Detect which cell encompasses the target text, then output its (X, Y) center coordinate. 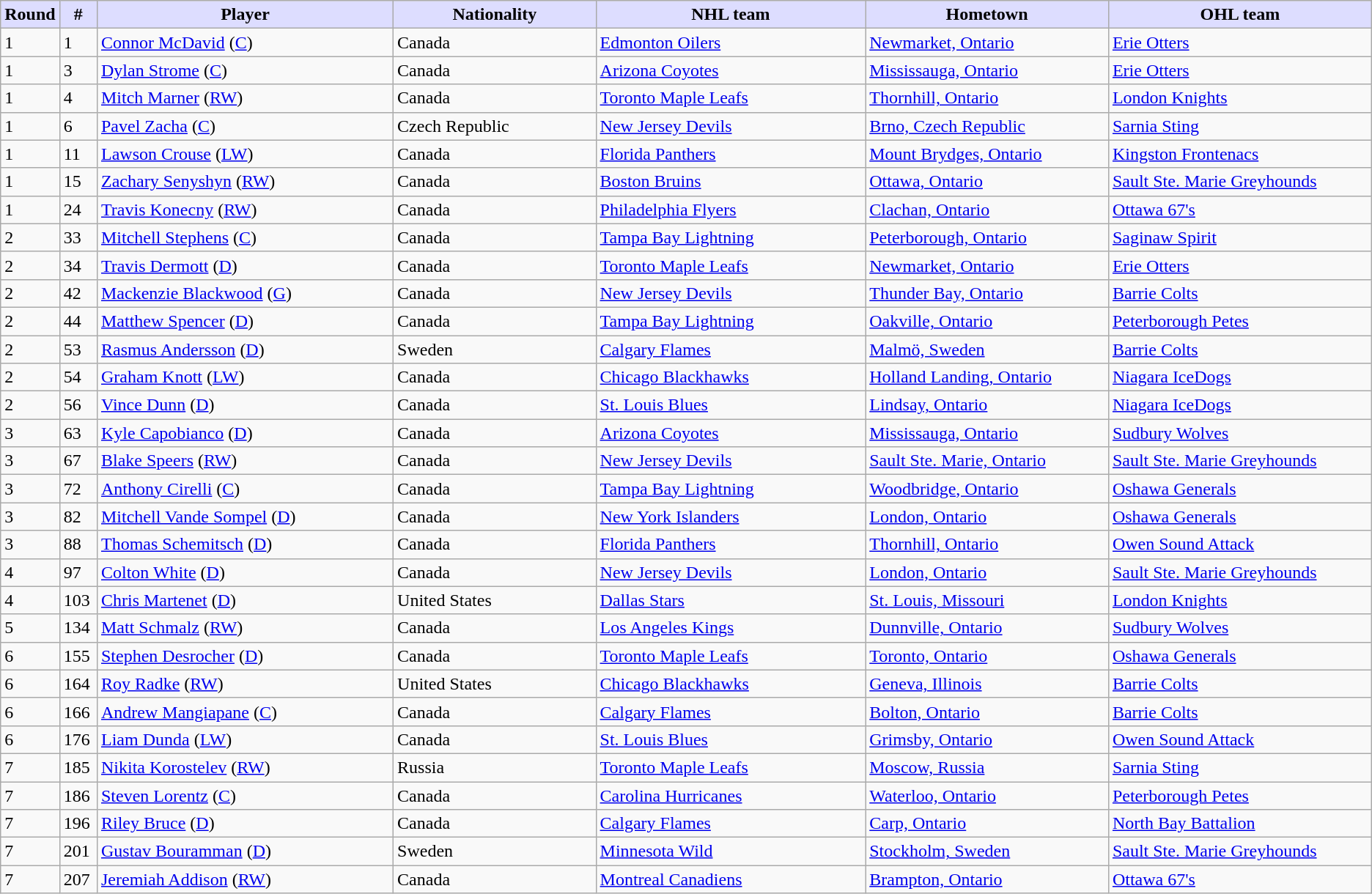
Thunder Bay, Ontario (987, 293)
5 (30, 628)
Mount Brydges, Ontario (987, 154)
Travis Konecny (RW) (245, 210)
Czech Republic (495, 126)
Nikita Korostelev (RW) (245, 767)
Brampton, Ontario (987, 879)
Toronto, Ontario (987, 656)
155 (78, 656)
Dallas Stars (731, 600)
Mackenzie Blackwood (G) (245, 293)
185 (78, 767)
Connor McDavid (C) (245, 43)
North Bay Battalion (1240, 824)
Philadelphia Flyers (731, 210)
Stockholm, Sweden (987, 851)
Mitchell Vande Sompel (D) (245, 517)
134 (78, 628)
Pavel Zacha (C) (245, 126)
196 (78, 824)
166 (78, 712)
54 (78, 377)
Player (245, 15)
Lawson Crouse (LW) (245, 154)
Montreal Canadiens (731, 879)
Riley Bruce (D) (245, 824)
Woodbridge, Ontario (987, 489)
72 (78, 489)
Los Angeles Kings (731, 628)
Colton White (D) (245, 572)
Waterloo, Ontario (987, 795)
Geneva, Illinois (987, 684)
Liam Dunda (LW) (245, 739)
97 (78, 572)
Moscow, Russia (987, 767)
Stephen Desrocher (D) (245, 656)
Ottawa, Ontario (987, 182)
63 (78, 433)
St. Louis, Missouri (987, 600)
24 (78, 210)
201 (78, 851)
Kingston Frontenacs (1240, 154)
34 (78, 265)
New York Islanders (731, 517)
Russia (495, 767)
Edmonton Oilers (731, 43)
Matthew Spencer (D) (245, 321)
Sault Ste. Marie, Ontario (987, 461)
Dylan Strome (C) (245, 70)
103 (78, 600)
Dunnville, Ontario (987, 628)
Malmö, Sweden (987, 350)
OHL team (1240, 15)
Andrew Mangiapane (C) (245, 712)
Boston Bruins (731, 182)
Grimsby, Ontario (987, 739)
15 (78, 182)
Holland Landing, Ontario (987, 377)
67 (78, 461)
Saginaw Spirit (1240, 237)
56 (78, 405)
Brno, Czech Republic (987, 126)
Oakville, Ontario (987, 321)
Hometown (987, 15)
Matt Schmalz (RW) (245, 628)
33 (78, 237)
Peterborough, Ontario (987, 237)
Chris Martenet (D) (245, 600)
Zachary Senyshyn (RW) (245, 182)
176 (78, 739)
NHL team (731, 15)
186 (78, 795)
Kyle Capobianco (D) (245, 433)
Minnesota Wild (731, 851)
Rasmus Andersson (D) (245, 350)
Mitchell Stephens (C) (245, 237)
Gustav Bouramman (D) (245, 851)
164 (78, 684)
Jeremiah Addison (RW) (245, 879)
Lindsay, Ontario (987, 405)
Nationality (495, 15)
Mitch Marner (RW) (245, 98)
Roy Radke (RW) (245, 684)
# (78, 15)
Clachan, Ontario (987, 210)
Steven Lorentz (C) (245, 795)
53 (78, 350)
Travis Dermott (D) (245, 265)
Thomas Schemitsch (D) (245, 544)
88 (78, 544)
Graham Knott (LW) (245, 377)
Vince Dunn (D) (245, 405)
Round (30, 15)
Carp, Ontario (987, 824)
11 (78, 154)
Carolina Hurricanes (731, 795)
44 (78, 321)
Blake Speers (RW) (245, 461)
42 (78, 293)
Anthony Cirelli (C) (245, 489)
82 (78, 517)
207 (78, 879)
Bolton, Ontario (987, 712)
